Identify which cell holds the provided text, then report its [x, y] central coordinate. 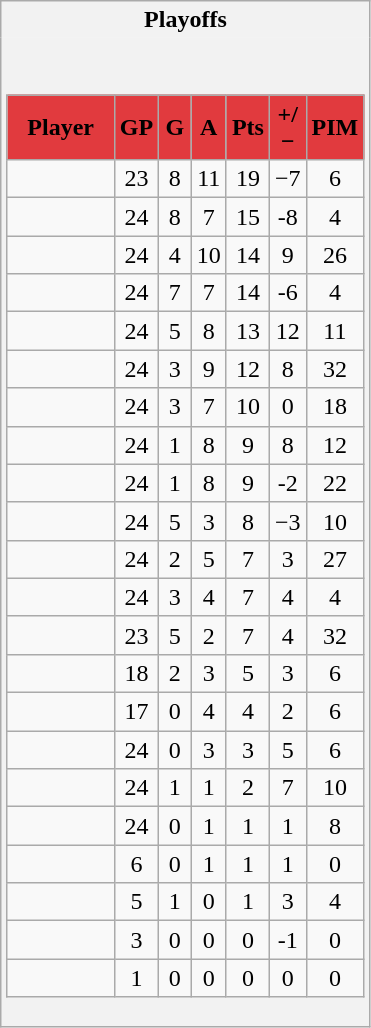
+/− [288, 128]
−3 [288, 521]
PIM [335, 128]
17 [136, 712]
26 [335, 255]
13 [248, 331]
−7 [288, 179]
-1 [288, 940]
-2 [288, 483]
-6 [288, 293]
-8 [288, 217]
15 [248, 217]
Playoffs [186, 20]
27 [335, 559]
19 [248, 179]
Pts [248, 128]
G [175, 128]
A [208, 128]
Player [60, 128]
22 [335, 483]
GP [136, 128]
